Search for the cell housing the specified text and yield its [x, y] center coordinate. 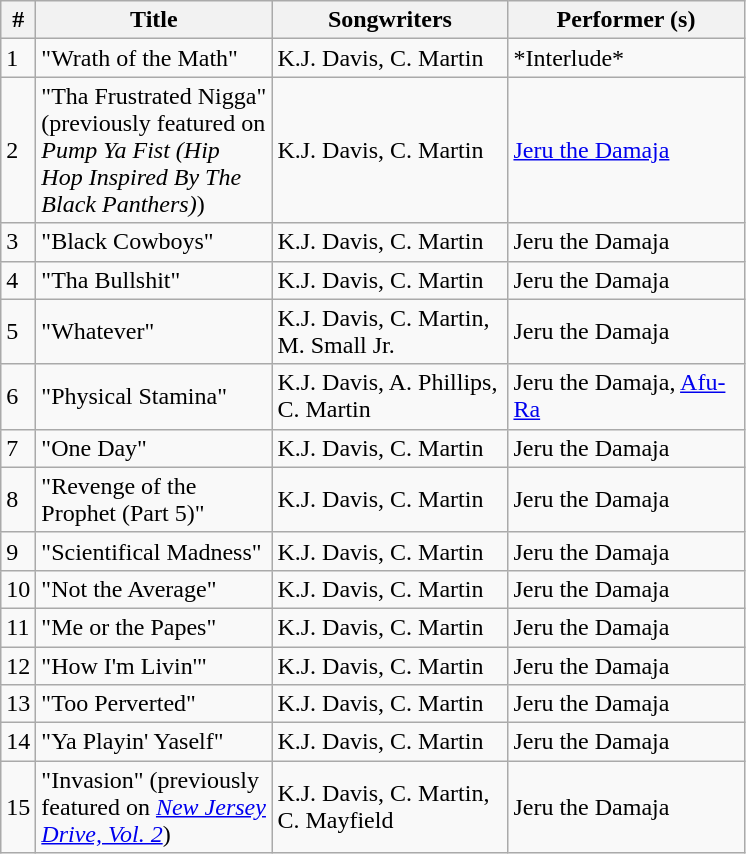
"How I'm Livin'" [154, 665]
"Not the Average" [154, 589]
Performer (s) [626, 20]
Jeru the Damaja, Afu-Ra [626, 396]
"Physical Stamina" [154, 396]
# [18, 20]
"Whatever" [154, 332]
10 [18, 589]
"Too Perverted" [154, 704]
7 [18, 448]
"Ya Playin' Yaself" [154, 742]
"Tha Bullshit" [154, 280]
"Revenge of the Prophet (Part 5)" [154, 500]
12 [18, 665]
"Invasion" (previously featured on New Jersey Drive, Vol. 2) [154, 807]
"Scientifical Madness" [154, 551]
K.J. Davis, A. Phillips, C. Martin [390, 396]
Songwriters [390, 20]
1 [18, 58]
6 [18, 396]
2 [18, 150]
"One Day" [154, 448]
"Tha Frustrated Nigga" (previously featured on Pump Ya Fist (Hip Hop Inspired By The Black Panthers)) [154, 150]
14 [18, 742]
"Wrath of the Math" [154, 58]
5 [18, 332]
Title [154, 20]
"Black Cowboys" [154, 242]
3 [18, 242]
*Interlude* [626, 58]
4 [18, 280]
11 [18, 627]
15 [18, 807]
K.J. Davis, C. Martin, M. Small Jr. [390, 332]
9 [18, 551]
8 [18, 500]
"Me or the Papes" [154, 627]
13 [18, 704]
K.J. Davis, C. Martin, C. Mayfield [390, 807]
